Extract the [X, Y] coordinate from the center of the cell holding the provided text.  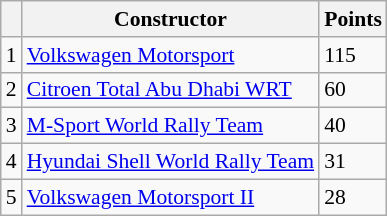
4 [12, 162]
31 [353, 162]
60 [353, 90]
28 [353, 197]
Constructor [170, 19]
1 [12, 55]
115 [353, 55]
40 [353, 126]
5 [12, 197]
2 [12, 90]
Volkswagen Motorsport [170, 55]
M-Sport World Rally Team [170, 126]
Hyundai Shell World Rally Team [170, 162]
Volkswagen Motorsport II [170, 197]
Points [353, 19]
3 [12, 126]
Citroen Total Abu Dhabi WRT [170, 90]
